Output the (X, Y) coordinate of the center of the cell containing the given text.  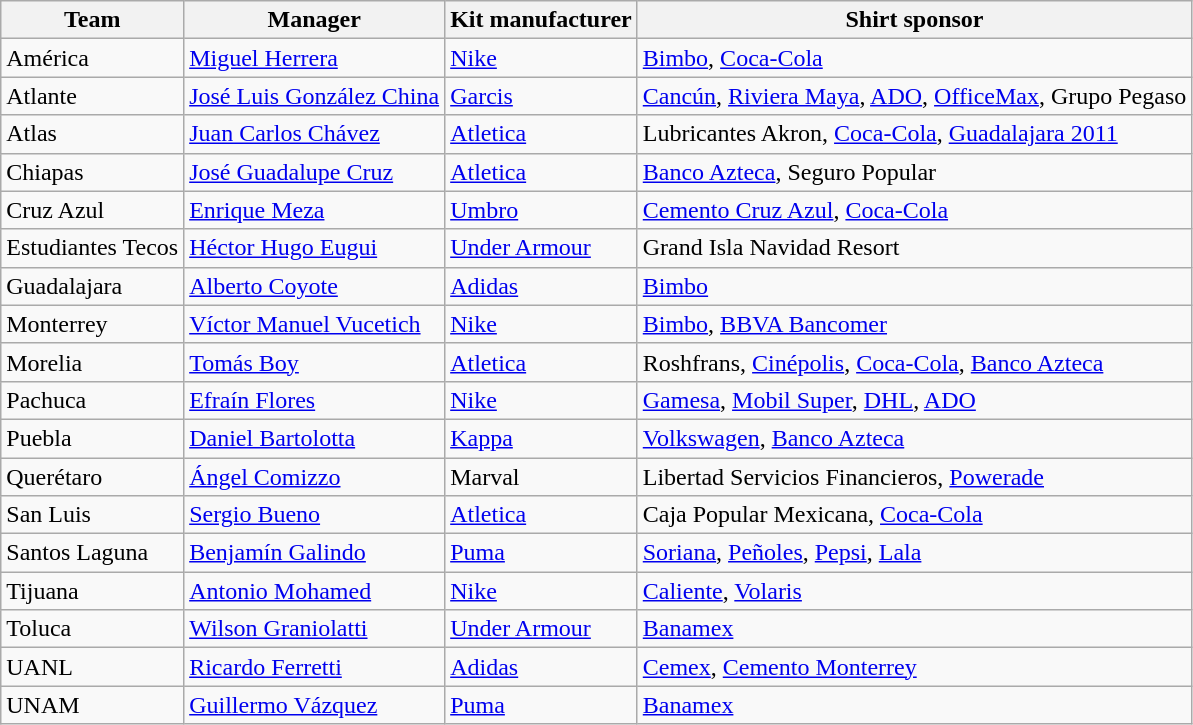
Morelia (92, 362)
Toluca (92, 629)
Benjamín Galindo (314, 553)
Kit manufacturer (542, 20)
Cancún, Riviera Maya, ADO, OfficeMax, Grupo Pegaso (914, 96)
UNAM (92, 705)
UANL (92, 667)
Caliente, Volaris (914, 591)
Roshfrans, Cinépolis, Coca-Cola, Banco Azteca (914, 362)
José Luis González China (314, 96)
Miguel Herrera (314, 58)
Cemento Cruz Azul, Coca-Cola (914, 210)
Bimbo (914, 286)
Shirt sponsor (914, 20)
Volkswagen, Banco Azteca (914, 438)
Tomás Boy (314, 362)
Umbro (542, 210)
Wilson Graniolatti (314, 629)
Santos Laguna (92, 553)
Chiapas (92, 172)
Víctor Manuel Vucetich (314, 324)
Alberto Coyote (314, 286)
Team (92, 20)
Antonio Mohamed (314, 591)
Tijuana (92, 591)
Soriana, Peñoles, Pepsi, Lala (914, 553)
Guillermo Vázquez (314, 705)
Gamesa, Mobil Super, DHL, ADO (914, 400)
Monterrey (92, 324)
Atlas (92, 134)
Garcis (542, 96)
Kappa (542, 438)
Marval (542, 477)
Cemex, Cemento Monterrey (914, 667)
Querétaro (92, 477)
José Guadalupe Cruz (314, 172)
Puebla (92, 438)
América (92, 58)
Banco Azteca, Seguro Popular (914, 172)
Daniel Bartolotta (314, 438)
Lubricantes Akron, Coca-Cola, Guadalajara 2011 (914, 134)
Ángel Comizzo (314, 477)
Juan Carlos Chávez (314, 134)
Manager (314, 20)
Ricardo Ferretti (314, 667)
Bimbo, Coca-Cola (914, 58)
Pachuca (92, 400)
Héctor Hugo Eugui (314, 248)
Cruz Azul (92, 210)
Caja Popular Mexicana, Coca-Cola (914, 515)
Atlante (92, 96)
Bimbo, BBVA Bancomer (914, 324)
Sergio Bueno (314, 515)
Guadalajara (92, 286)
Grand Isla Navidad Resort (914, 248)
San Luis (92, 515)
Estudiantes Tecos (92, 248)
Efraín Flores (314, 400)
Libertad Servicios Financieros, Powerade (914, 477)
Enrique Meza (314, 210)
